Provide the [x, y] coordinate of the cell's center where the given text is located.  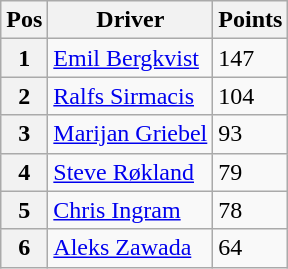
Chris Ingram [130, 210]
4 [24, 172]
Pos [24, 20]
78 [250, 210]
Emil Bergkvist [130, 58]
147 [250, 58]
Points [250, 20]
Steve Røkland [130, 172]
6 [24, 248]
93 [250, 134]
79 [250, 172]
Marijan Griebel [130, 134]
3 [24, 134]
Ralfs Sirmacis [130, 96]
104 [250, 96]
64 [250, 248]
2 [24, 96]
Driver [130, 20]
1 [24, 58]
5 [24, 210]
Aleks Zawada [130, 248]
